Extract the (x, y) coordinate from the center of the cell holding the provided text.  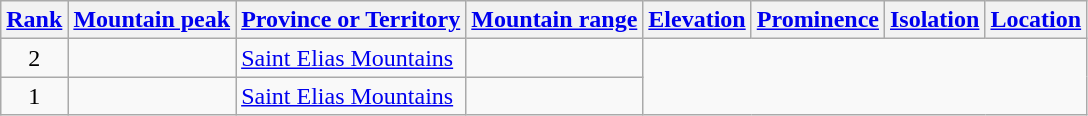
Elevation (697, 20)
Province or Territory (351, 20)
Rank (34, 20)
2 (34, 58)
Isolation (934, 20)
Mountain range (554, 20)
Location (1036, 20)
1 (34, 96)
Mountain peak (152, 20)
Prominence (818, 20)
